Provide the (X, Y) coordinate of the cell's center where the given text is located.  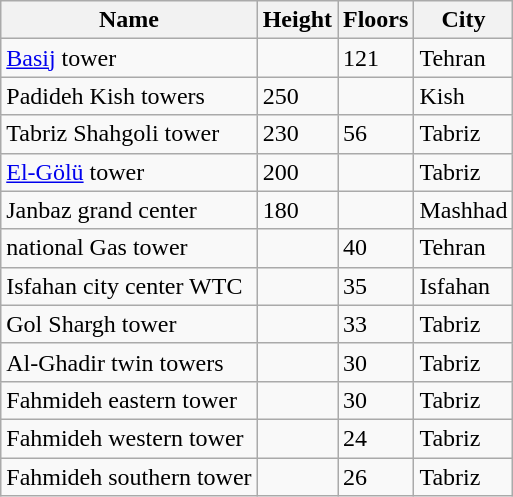
Janbaz grand center (129, 210)
40 (376, 248)
Basij tower (129, 58)
200 (297, 172)
Mashhad (464, 210)
26 (376, 477)
230 (297, 134)
El-Gölü tower (129, 172)
33 (376, 324)
56 (376, 134)
Fahmideh eastern tower (129, 400)
35 (376, 286)
City (464, 20)
Floors (376, 20)
Isfahan city center WTC (129, 286)
Fahmideh southern tower (129, 477)
121 (376, 58)
180 (297, 210)
national Gas tower (129, 248)
Kish (464, 96)
Fahmideh western tower (129, 438)
24 (376, 438)
250 (297, 96)
Gol Shargh tower (129, 324)
Name (129, 20)
Height (297, 20)
Tabriz Shahgoli tower (129, 134)
Al-Ghadir twin towers (129, 362)
Isfahan (464, 286)
Padideh Kish towers (129, 96)
